Capture the cell that displays the provided text and extract its (X, Y) central coordinate. 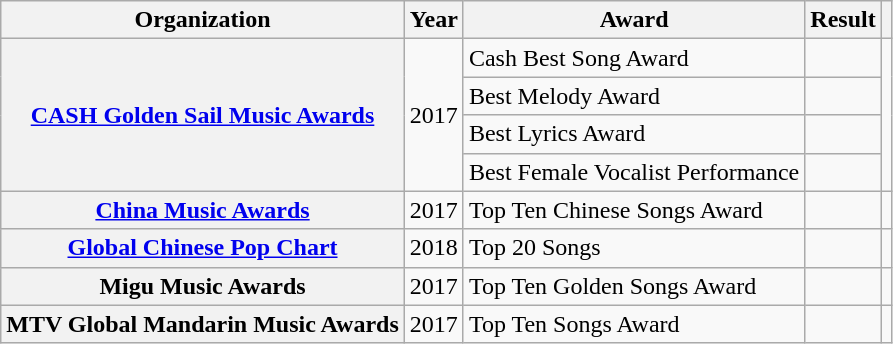
Top 20 Songs (634, 248)
Best Female Vocalist Performance (634, 172)
Result (843, 20)
Year (434, 20)
China Music Awards (203, 210)
Cash Best Song Award (634, 58)
MTV Global Mandarin Music Awards (203, 324)
Best Melody Award (634, 96)
CASH Golden Sail Music Awards (203, 115)
Global Chinese Pop Chart (203, 248)
Award (634, 20)
2018 (434, 248)
Top Ten Golden Songs Award (634, 286)
Migu Music Awards (203, 286)
Best Lyrics Award (634, 134)
Organization (203, 20)
Top Ten Chinese Songs Award (634, 210)
Top Ten Songs Award (634, 324)
